Pinpoint the cell where the given text exists, returning its (X, Y) midpoint coordinate. 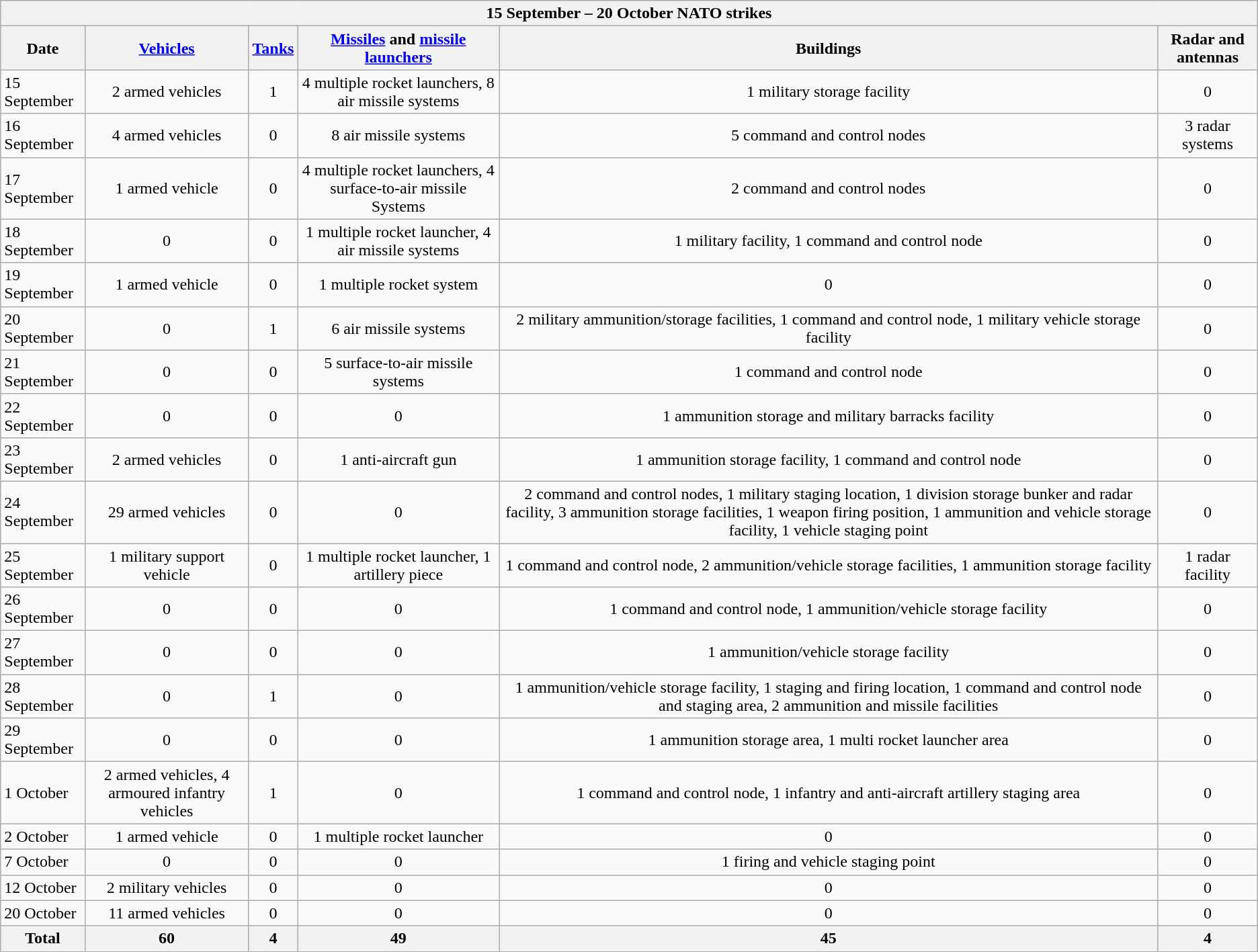
1 ammunition storage facility, 1 command and control node (829, 460)
29 armed vehicles (167, 512)
26 September (43, 609)
4 armed vehicles (167, 136)
4 multiple rocket launchers, 8 air missile systems (399, 91)
Total (43, 939)
22 September (43, 415)
1 command and control node, 1 ammunition/vehicle storage facility (829, 609)
1 October (43, 793)
Buildings (829, 48)
1 multiple rocket launcher, 1 artillery piece (399, 564)
1 command and control node, 1 infantry and anti-aircraft artillery staging area (829, 793)
1 military facility, 1 command and control node (829, 241)
2 armed vehicles, 4 armoured infantry vehicles (167, 793)
1 command and control node (829, 372)
1 multiple rocket launcher, 4 air missile systems (399, 241)
20 October (43, 913)
Missiles and missile launchers (399, 48)
27 September (43, 653)
5 surface-to-air missile systems (399, 372)
3 radar systems (1208, 136)
1 command and control node, 2 ammunition/vehicle storage facilities, 1 ammunition storage facility (829, 564)
1 anti-aircraft gun (399, 460)
1 ammunition storage and military barracks facility (829, 415)
Tanks (273, 48)
17 September (43, 188)
19 September (43, 285)
15 September (43, 91)
Date (43, 48)
11 armed vehicles (167, 913)
23 September (43, 460)
1 radar facility (1208, 564)
16 September (43, 136)
18 September (43, 241)
25 September (43, 564)
1 ammunition/vehicle storage facility (829, 653)
Vehicles (167, 48)
2 October (43, 836)
1 military storage facility (829, 91)
15 September – 20 October NATO strikes (629, 13)
45 (829, 939)
2 military vehicles (167, 888)
21 September (43, 372)
5 command and control nodes (829, 136)
6 air missile systems (399, 328)
1 multiple rocket launcher (399, 836)
7 October (43, 862)
28 September (43, 696)
49 (399, 939)
12 October (43, 888)
8 air missile systems (399, 136)
29 September (43, 740)
Radar and antennas (1208, 48)
2 military ammunition/storage facilities, 1 command and control node, 1 military vehicle storage facility (829, 328)
24 September (43, 512)
60 (167, 939)
4 multiple rocket launchers, 4 surface-to-air missile Systems (399, 188)
1 military support vehicle (167, 564)
1 ammunition storage area, 1 multi rocket launcher area (829, 740)
20 September (43, 328)
2 command and control nodes (829, 188)
1 firing and vehicle staging point (829, 862)
1 multiple rocket system (399, 285)
